Determine the [X, Y] coordinate at the center of the cell enclosing the given text.  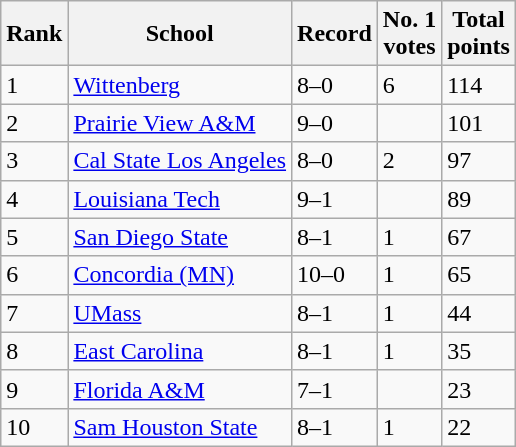
School [180, 34]
23 [479, 389]
Prairie View A&M [180, 123]
No. 1votes [409, 34]
Florida A&M [180, 389]
35 [479, 351]
Rank [34, 34]
Sam Houston State [180, 427]
89 [479, 199]
114 [479, 85]
Totalpoints [479, 34]
22 [479, 427]
44 [479, 313]
10 [34, 427]
Louisiana Tech [180, 199]
5 [34, 237]
East Carolina [180, 351]
Wittenberg [180, 85]
4 [34, 199]
9 [34, 389]
9–0 [335, 123]
San Diego State [180, 237]
7–1 [335, 389]
UMass [180, 313]
101 [479, 123]
Concordia (MN) [180, 275]
9–1 [335, 199]
Cal State Los Angeles [180, 161]
10–0 [335, 275]
8 [34, 351]
97 [479, 161]
7 [34, 313]
67 [479, 237]
65 [479, 275]
Record [335, 34]
3 [34, 161]
